Return (x, y) of the center of cell containing provided text 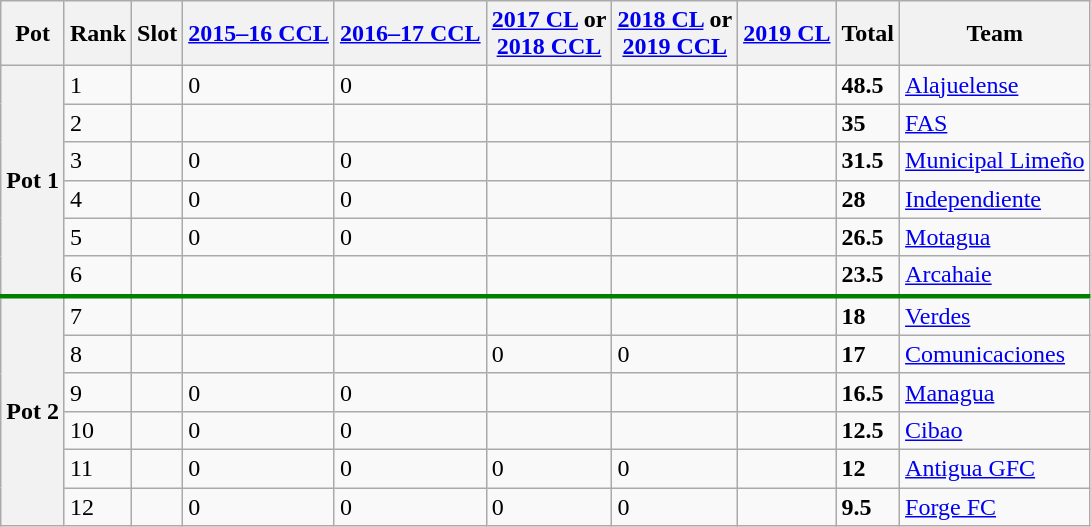
7 (98, 316)
11 (98, 468)
48.5 (868, 85)
Verdes (995, 316)
17 (868, 354)
1 (98, 85)
Slot (158, 34)
9.5 (868, 507)
16.5 (868, 392)
Cibao (995, 430)
Pot (33, 34)
Pot 1 (33, 181)
2018 CL or2019 CCL (675, 34)
2 (98, 123)
12.5 (868, 430)
Forge FC (995, 507)
23.5 (868, 276)
26.5 (868, 237)
Antigua GFC (995, 468)
Alajuelense (995, 85)
9 (98, 392)
Municipal Limeño (995, 161)
2017 CL or2018 CCL (549, 34)
35 (868, 123)
Total (868, 34)
28 (868, 199)
Motagua (995, 237)
Comunicaciones (995, 354)
Team (995, 34)
Managua (995, 392)
Independiente (995, 199)
18 (868, 316)
2016–17 CCL (410, 34)
Arcahaie (995, 276)
FAS (995, 123)
8 (98, 354)
10 (98, 430)
2015–16 CCL (259, 34)
4 (98, 199)
31.5 (868, 161)
5 (98, 237)
Pot 2 (33, 411)
Rank (98, 34)
3 (98, 161)
6 (98, 276)
2019 CL (787, 34)
